Find where the given text appears and provide that cell's center as [x, y] coordinate. 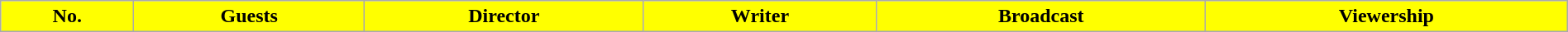
Broadcast [1041, 16]
Guests [250, 16]
Director [504, 16]
No. [68, 16]
Writer [760, 16]
Viewership [1387, 16]
